Determine the [x, y] coordinate at the center of the cell enclosing the given text.  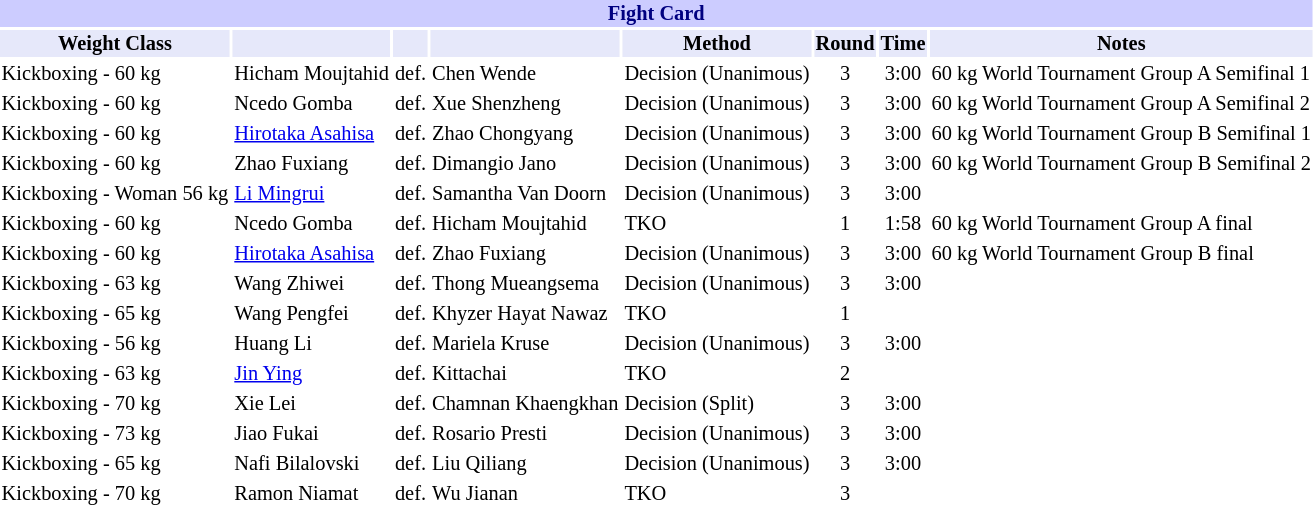
Chamnan Khaengkhan [526, 404]
Method [717, 44]
60 kg World Tournament Group B Semifinal 2 [1122, 164]
60 kg World Tournament Group A Semifinal 2 [1122, 104]
60 kg World Tournament Group B Semifinal 1 [1122, 134]
Mariela Kruse [526, 344]
Decision (Split) [717, 404]
60 kg World Tournament Group A Semifinal 1 [1122, 74]
Fight Card [656, 14]
Kickboxing - 56 kg [115, 344]
Li Mingrui [312, 194]
Kittachai [526, 374]
Dimangio Jano [526, 164]
Kickboxing - 73 kg [115, 434]
Xie Lei [312, 404]
Nafi Bilalovski [312, 464]
Weight Class [115, 44]
Round [845, 44]
Zhao Chongyang [526, 134]
Thong Mueangsema [526, 284]
Khyzer Hayat Nawaz [526, 314]
Chen Wende [526, 74]
Wang Pengfei [312, 314]
60 kg World Tournament Group A final [1122, 224]
Jin Ying [312, 374]
Liu Qiliang [526, 464]
Kickboxing - Woman 56 kg [115, 194]
Rosario Presti [526, 434]
Time [903, 44]
1:58 [903, 224]
2 [845, 374]
Kickboxing - 70 kg [115, 404]
Huang Li [312, 344]
Xue Shenzheng [526, 104]
Jiao Fukai [312, 434]
Samantha Van Doorn [526, 194]
Wang Zhiwei [312, 284]
60 kg World Tournament Group B final [1122, 254]
Notes [1122, 44]
